Capture the cell that displays the provided text and extract its [x, y] central coordinate. 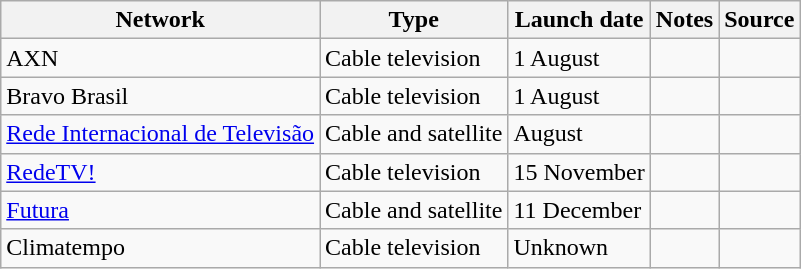
15 November [579, 172]
Unknown [579, 248]
Futura [160, 210]
Launch date [579, 20]
Notes [684, 20]
Source [760, 20]
Type [414, 20]
RedeTV! [160, 172]
Network [160, 20]
August [579, 134]
Bravo Brasil [160, 96]
11 December [579, 210]
AXN [160, 58]
Rede Internacional de Televisão [160, 134]
Climatempo [160, 248]
